From the cell containing the given text, extract its center point as (X, Y) coordinate. 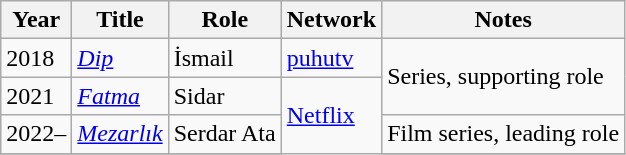
2018 (36, 58)
puhutv (331, 58)
Dip (120, 58)
2022– (36, 134)
2021 (36, 96)
Role (224, 20)
Notes (504, 20)
Year (36, 20)
Film series, leading role (504, 134)
İsmail (224, 58)
Mezarlık (120, 134)
Title (120, 20)
Sidar (224, 96)
Fatma (120, 96)
Serdar Ata (224, 134)
Series, supporting role (504, 77)
Network (331, 20)
Netflix (331, 115)
